Pinpoint the cell where the given text exists, returning its (x, y) midpoint coordinate. 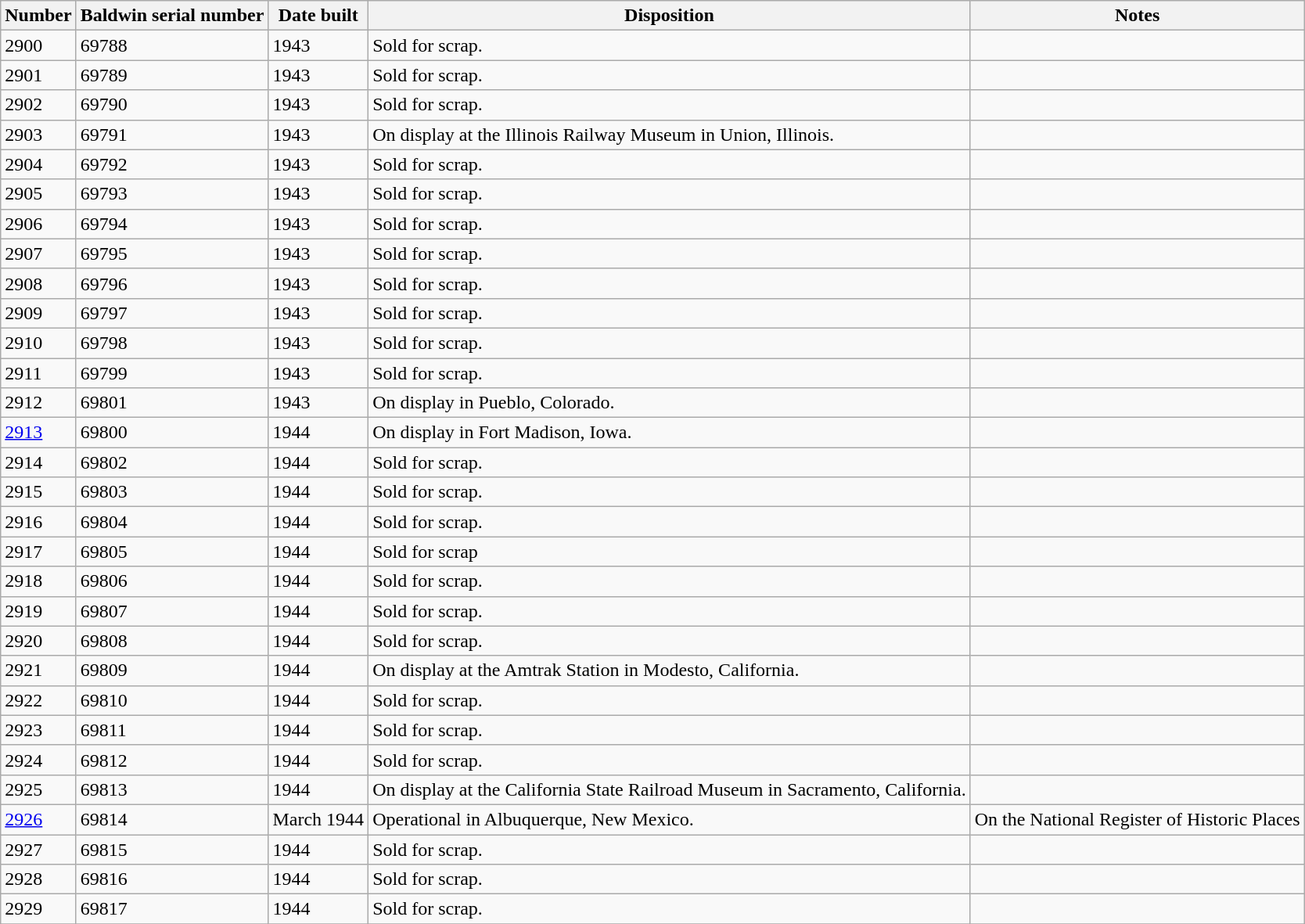
2909 (38, 313)
69797 (172, 313)
69806 (172, 581)
69813 (172, 789)
2905 (38, 194)
2908 (38, 283)
Disposition (670, 16)
2916 (38, 522)
2906 (38, 224)
2914 (38, 462)
2915 (38, 492)
69794 (172, 224)
69814 (172, 819)
69792 (172, 164)
Notes (1138, 16)
2923 (38, 730)
2913 (38, 433)
2922 (38, 700)
2917 (38, 552)
On display at the Amtrak Station in Modesto, California. (670, 671)
Number (38, 16)
2918 (38, 581)
2901 (38, 75)
69811 (172, 730)
2926 (38, 819)
Sold for scrap (670, 552)
69808 (172, 641)
2907 (38, 253)
2902 (38, 105)
On the National Register of Historic Places (1138, 819)
On display at the Illinois Railway Museum in Union, Illinois. (670, 135)
69807 (172, 611)
69791 (172, 135)
2912 (38, 403)
69803 (172, 492)
2925 (38, 789)
2927 (38, 849)
69817 (172, 909)
On display in Fort Madison, Iowa. (670, 433)
69812 (172, 760)
2928 (38, 879)
69801 (172, 403)
69796 (172, 283)
69795 (172, 253)
Baldwin serial number (172, 16)
2911 (38, 373)
On display in Pueblo, Colorado. (670, 403)
2919 (38, 611)
69789 (172, 75)
69804 (172, 522)
2903 (38, 135)
69809 (172, 671)
Date built (318, 16)
Operational in Albuquerque, New Mexico. (670, 819)
69790 (172, 105)
69816 (172, 879)
69799 (172, 373)
2920 (38, 641)
2929 (38, 909)
69815 (172, 849)
2904 (38, 164)
2924 (38, 760)
69793 (172, 194)
March 1944 (318, 819)
69798 (172, 343)
2900 (38, 45)
2921 (38, 671)
69788 (172, 45)
69800 (172, 433)
On display at the California State Railroad Museum in Sacramento, California. (670, 789)
69810 (172, 700)
69805 (172, 552)
69802 (172, 462)
2910 (38, 343)
